Extract the (x, y) coordinate from the center of the cell holding the provided text.  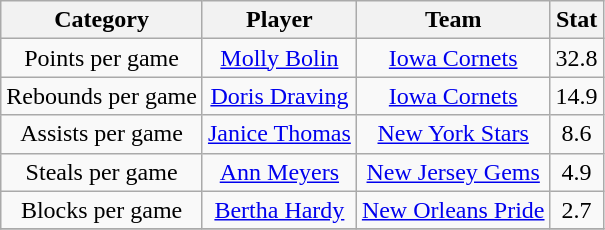
32.8 (576, 58)
Bertha Hardy (279, 210)
New Orleans Pride (453, 210)
Steals per game (102, 172)
Ann Meyers (279, 172)
Points per game (102, 58)
Player (279, 20)
Doris Draving (279, 96)
New York Stars (453, 134)
2.7 (576, 210)
Category (102, 20)
Molly Bolin (279, 58)
Team (453, 20)
New Jersey Gems (453, 172)
Stat (576, 20)
Assists per game (102, 134)
Janice Thomas (279, 134)
Rebounds per game (102, 96)
14.9 (576, 96)
Blocks per game (102, 210)
8.6 (576, 134)
4.9 (576, 172)
